Output the (x, y) coordinate of the center of the cell containing the given text.  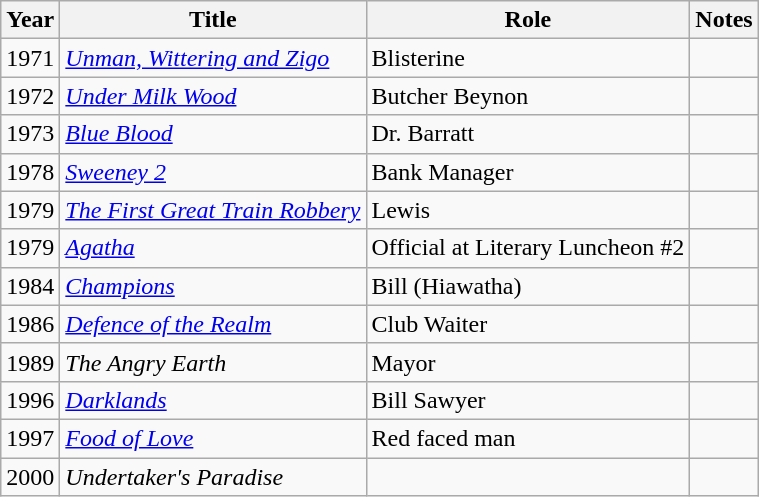
1989 (30, 362)
Year (30, 20)
1997 (30, 438)
1972 (30, 96)
Darklands (213, 400)
1978 (30, 172)
Notes (724, 20)
Bank Manager (528, 172)
Red faced man (528, 438)
Title (213, 20)
Official at Literary Luncheon #2 (528, 248)
Defence of the Realm (213, 324)
2000 (30, 477)
Undertaker's Paradise (213, 477)
1973 (30, 134)
Lewis (528, 210)
Mayor (528, 362)
Blisterine (528, 58)
Blue Blood (213, 134)
Sweeney 2 (213, 172)
1996 (30, 400)
Club Waiter (528, 324)
Food of Love (213, 438)
Dr. Barratt (528, 134)
Bill Sawyer (528, 400)
Unman, Wittering and Zigo (213, 58)
The First Great Train Robbery (213, 210)
1971 (30, 58)
Bill (Hiawatha) (528, 286)
1986 (30, 324)
1984 (30, 286)
Butcher Beynon (528, 96)
Agatha (213, 248)
Role (528, 20)
The Angry Earth (213, 362)
Champions (213, 286)
Under Milk Wood (213, 96)
